Identify which cell holds the provided text, then report its (X, Y) central coordinate. 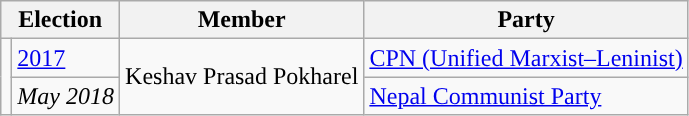
Nepal Communist Party (526, 96)
Member (242, 20)
Election (60, 20)
May 2018 (66, 96)
Keshav Prasad Pokharel (242, 77)
Party (526, 20)
CPN (Unified Marxist–Leninist) (526, 58)
2017 (66, 58)
